Capture the cell that displays the provided text and extract its (x, y) central coordinate. 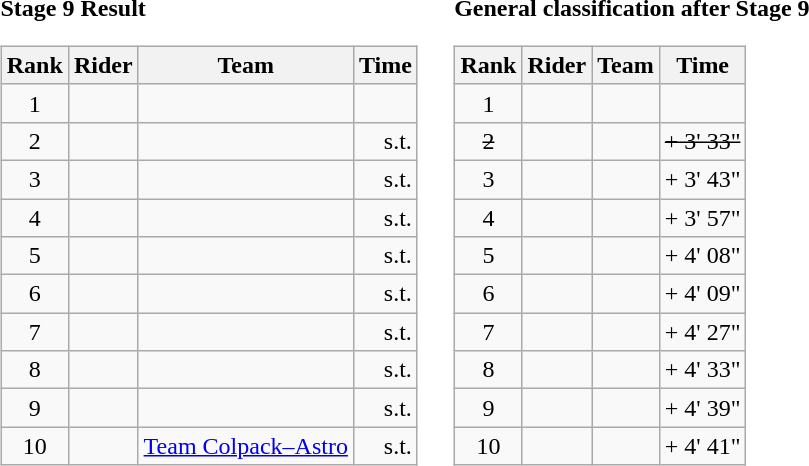
+ 4' 41" (702, 446)
+ 3' 43" (702, 179)
+ 4' 08" (702, 256)
+ 3' 33" (702, 141)
+ 4' 39" (702, 408)
+ 3' 57" (702, 217)
Team Colpack–Astro (246, 446)
+ 4' 27" (702, 332)
+ 4' 33" (702, 370)
+ 4' 09" (702, 294)
